Pinpoint the cell where the given text exists, returning its [x, y] midpoint coordinate. 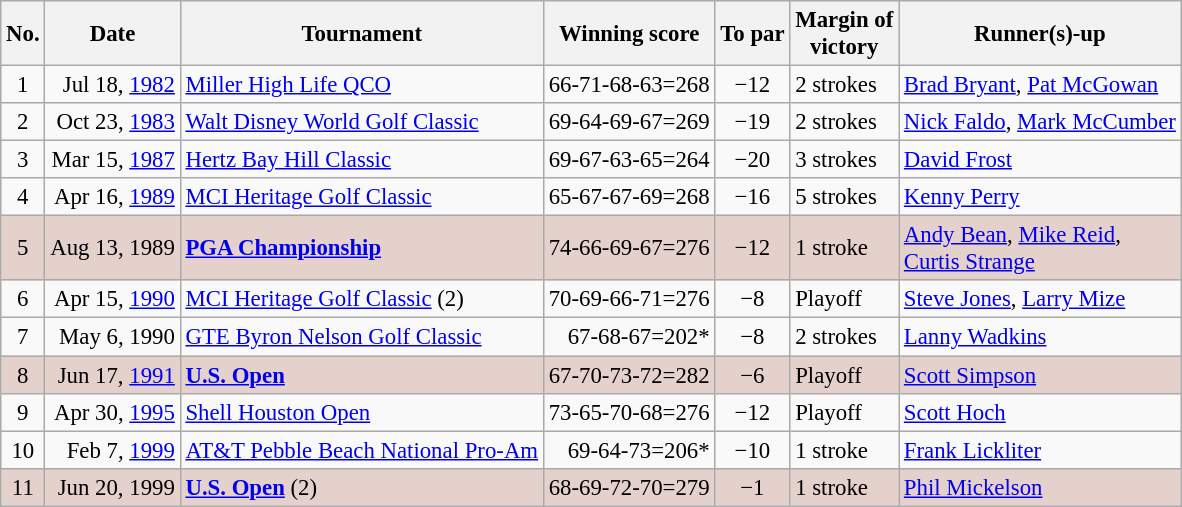
7 [23, 337]
−19 [752, 122]
To par [752, 34]
Apr 30, 1995 [112, 412]
2 [23, 122]
Apr 15, 1990 [112, 299]
Runner(s)-up [1040, 34]
Andy Bean, Mike Reid, Curtis Strange [1040, 248]
MCI Heritage Golf Classic (2) [362, 299]
Steve Jones, Larry Mize [1040, 299]
10 [23, 450]
Feb 7, 1999 [112, 450]
−16 [752, 197]
74-66-69-67=276 [629, 248]
AT&T Pebble Beach National Pro-Am [362, 450]
Brad Bryant, Pat McGowan [1040, 85]
Lanny Wadkins [1040, 337]
68-69-72-70=279 [629, 487]
−10 [752, 450]
Apr 16, 1989 [112, 197]
5 strokes [844, 197]
−20 [752, 160]
No. [23, 34]
Miller High Life QCO [362, 85]
GTE Byron Nelson Golf Classic [362, 337]
9 [23, 412]
−6 [752, 375]
Frank Lickliter [1040, 450]
Phil Mickelson [1040, 487]
11 [23, 487]
Date [112, 34]
3 [23, 160]
Kenny Perry [1040, 197]
U.S. Open [362, 375]
Jun 20, 1999 [112, 487]
Hertz Bay Hill Classic [362, 160]
67-70-73-72=282 [629, 375]
65-67-67-69=268 [629, 197]
69-67-63-65=264 [629, 160]
Scott Hoch [1040, 412]
David Frost [1040, 160]
Jul 18, 1982 [112, 85]
Shell Houston Open [362, 412]
73-65-70-68=276 [629, 412]
5 [23, 248]
3 strokes [844, 160]
Oct 23, 1983 [112, 122]
−1 [752, 487]
Tournament [362, 34]
Walt Disney World Golf Classic [362, 122]
U.S. Open (2) [362, 487]
Nick Faldo, Mark McCumber [1040, 122]
66-71-68-63=268 [629, 85]
Aug 13, 1989 [112, 248]
Mar 15, 1987 [112, 160]
Scott Simpson [1040, 375]
1 [23, 85]
6 [23, 299]
70-69-66-71=276 [629, 299]
8 [23, 375]
MCI Heritage Golf Classic [362, 197]
May 6, 1990 [112, 337]
Winning score [629, 34]
69-64-69-67=269 [629, 122]
Jun 17, 1991 [112, 375]
4 [23, 197]
PGA Championship [362, 248]
69-64-73=206* [629, 450]
67-68-67=202* [629, 337]
Margin ofvictory [844, 34]
